Provide the (X, Y) coordinate of the cell's center where the given text is located.  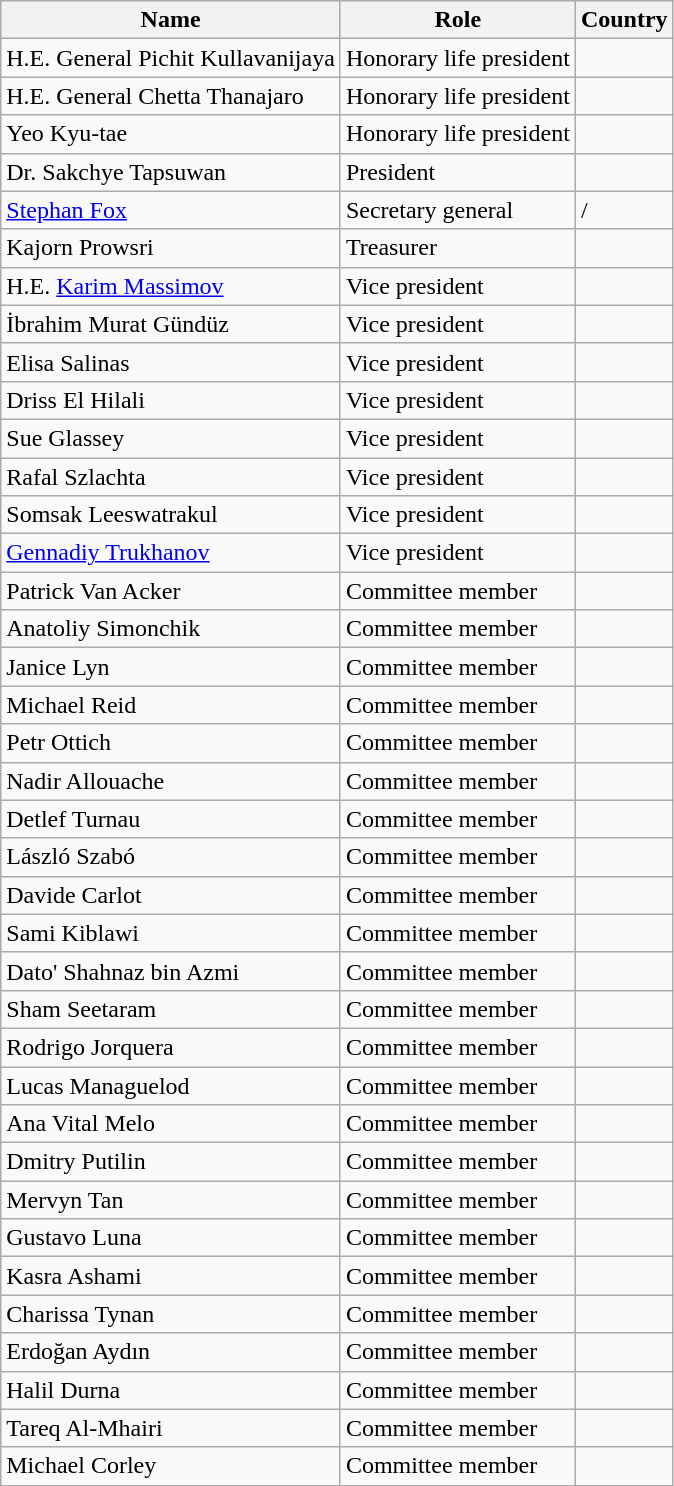
Country (624, 20)
Davide Carlot (171, 895)
Elisa Salinas (171, 362)
Charissa Tynan (171, 1314)
Yeo Kyu-tae (171, 134)
Stephan Fox (171, 210)
/ (624, 210)
Mervyn Tan (171, 1200)
Kasra Ashami (171, 1276)
Tareq Al-Mhairi (171, 1428)
László Szabó (171, 857)
H.E. General Pichit Kullavanijaya (171, 58)
Halil Durna (171, 1390)
Dmitry Putilin (171, 1162)
Anatoliy Simonchik (171, 629)
H.E. Karim Massimov (171, 286)
Gennadiy Trukhanov (171, 553)
Secretary general (458, 210)
Kajorn Prowsri (171, 248)
President (458, 172)
Sue Glassey (171, 438)
Rafal Szlachta (171, 477)
İbrahim Murat Gündüz (171, 324)
Sami Kiblawi (171, 933)
Detlef Turnau (171, 819)
Dato' Shahnaz bin Azmi (171, 971)
Patrick Van Acker (171, 591)
Rodrigo Jorquera (171, 1047)
Name (171, 20)
H.E. General Chetta Thanajaro (171, 96)
Ana Vital Melo (171, 1124)
Janice Lyn (171, 667)
Role (458, 20)
Treasurer (458, 248)
Sham Seetaram (171, 1009)
Michael Reid (171, 705)
Gustavo Luna (171, 1238)
Petr Ottich (171, 743)
Michael Corley (171, 1466)
Driss El Hilali (171, 400)
Nadir Allouache (171, 781)
Erdoğan Aydın (171, 1352)
Dr. Sakchye Tapsuwan (171, 172)
Lucas Managuelod (171, 1085)
Somsak Leeswatrakul (171, 515)
